Return (x, y) of the center of cell containing provided text 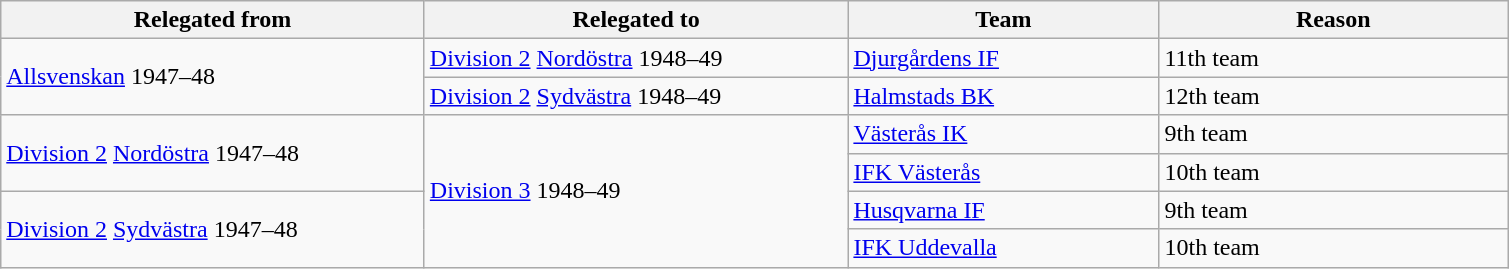
IFK Uddevalla (1004, 248)
Division 2 Nordöstra 1948–49 (636, 58)
Halmstads BK (1004, 96)
Division 2 Sydvästra 1948–49 (636, 96)
11th team (1334, 58)
Västerås IK (1004, 134)
Allsvenskan 1947–48 (213, 77)
Relegated to (636, 20)
Reason (1334, 20)
Husqvarna IF (1004, 210)
Relegated from (213, 20)
Division 3 1948–49 (636, 191)
Djurgårdens IF (1004, 58)
IFK Västerås (1004, 172)
Division 2 Sydvästra 1947–48 (213, 229)
Division 2 Nordöstra 1947–48 (213, 153)
Team (1004, 20)
12th team (1334, 96)
